Identify which cell holds the provided text, then report its (X, Y) central coordinate. 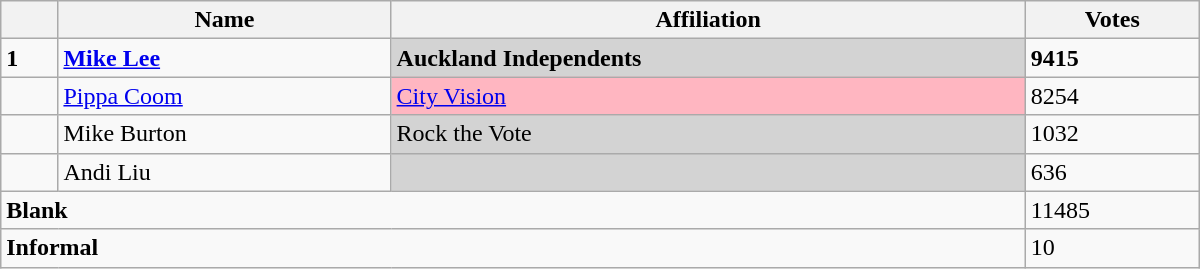
Mike Burton (224, 134)
8254 (1112, 96)
Auckland Independents (708, 58)
Pippa Coom (224, 96)
Blank (514, 210)
Votes (1112, 20)
10 (1112, 248)
Informal (514, 248)
9415 (1112, 58)
Andi Liu (224, 172)
1 (30, 58)
Name (224, 20)
1032 (1112, 134)
636 (1112, 172)
Rock the Vote (708, 134)
Mike Lee (224, 58)
Affiliation (708, 20)
City Vision (708, 96)
11485 (1112, 210)
